Identify which cell holds the provided text, then report its [x, y] central coordinate. 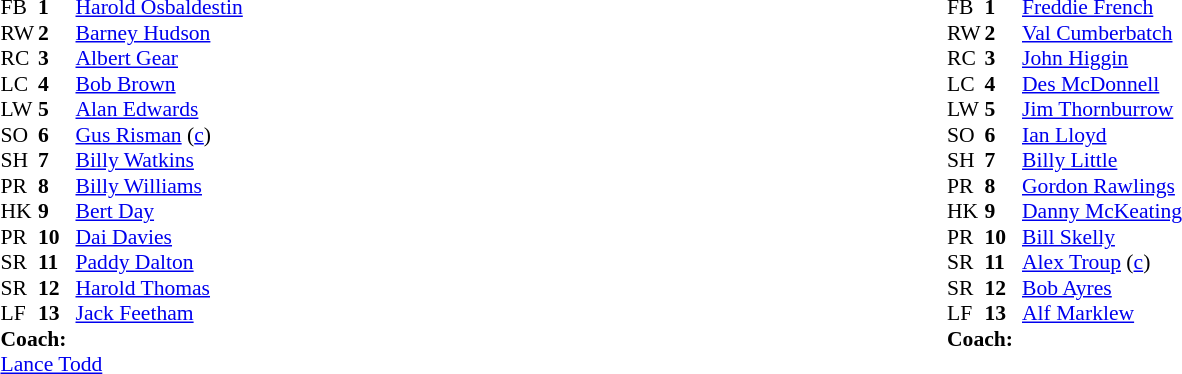
Alan Edwards [160, 109]
Billy Watkins [160, 161]
Billy Little [1102, 161]
Des McDonnell [1102, 84]
Albert Gear [160, 59]
Billy Williams [160, 186]
Jim Thornburrow [1102, 109]
Jack Feetham [160, 313]
Bob Brown [160, 84]
Gus Risman (c) [160, 135]
John Higgin [1102, 59]
Harold Thomas [160, 288]
Danny McKeating [1102, 211]
Ian Lloyd [1102, 135]
Alf Marklew [1102, 313]
Barney Hudson [160, 33]
Bill Skelly [1102, 237]
Val Cumberbatch [1102, 33]
Dai Davies [160, 237]
Bert Day [160, 211]
Alex Troup (c) [1102, 263]
Gordon Rawlings [1102, 186]
Paddy Dalton [160, 263]
Bob Ayres [1102, 288]
